Detect which cell encompasses the target text, then output its [x, y] center coordinate. 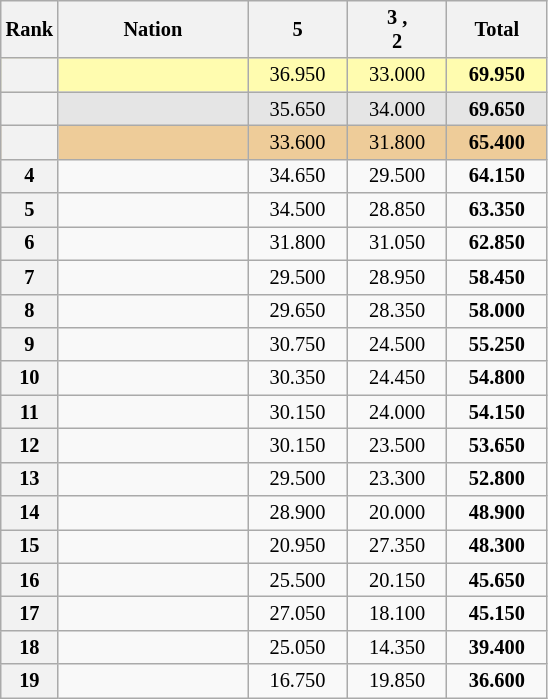
Total [497, 29]
36.950 [298, 75]
33.600 [298, 142]
58.000 [497, 311]
45.650 [497, 580]
30.350 [298, 378]
69.950 [497, 75]
36.600 [497, 681]
25.050 [298, 647]
23.500 [397, 445]
19 [30, 681]
28.900 [298, 513]
65.400 [497, 142]
16.750 [298, 681]
54.150 [497, 412]
48.900 [497, 513]
23.300 [397, 479]
11 [30, 412]
27.350 [397, 546]
39.400 [497, 647]
3 ,2 [397, 29]
69.650 [497, 109]
28.950 [397, 277]
24.500 [397, 344]
4 [30, 176]
58.450 [497, 277]
54.800 [497, 378]
25.500 [298, 580]
7 [30, 277]
13 [30, 479]
34.000 [397, 109]
14.350 [397, 647]
28.350 [397, 311]
63.350 [497, 210]
52.800 [497, 479]
30.750 [298, 344]
27.050 [298, 613]
45.150 [497, 613]
34.650 [298, 176]
8 [30, 311]
12 [30, 445]
Nation [153, 29]
53.650 [497, 445]
31.050 [397, 243]
9 [30, 344]
16 [30, 580]
35.650 [298, 109]
18 [30, 647]
Rank [30, 29]
18.100 [397, 613]
24.450 [397, 378]
20.950 [298, 546]
62.850 [497, 243]
34.500 [298, 210]
64.150 [497, 176]
6 [30, 243]
20.150 [397, 580]
19.850 [397, 681]
33.000 [397, 75]
15 [30, 546]
24.000 [397, 412]
14 [30, 513]
28.850 [397, 210]
55.250 [497, 344]
29.650 [298, 311]
10 [30, 378]
48.300 [497, 546]
20.000 [397, 513]
17 [30, 613]
